Pinpoint the cell where the given text exists, returning its (x, y) midpoint coordinate. 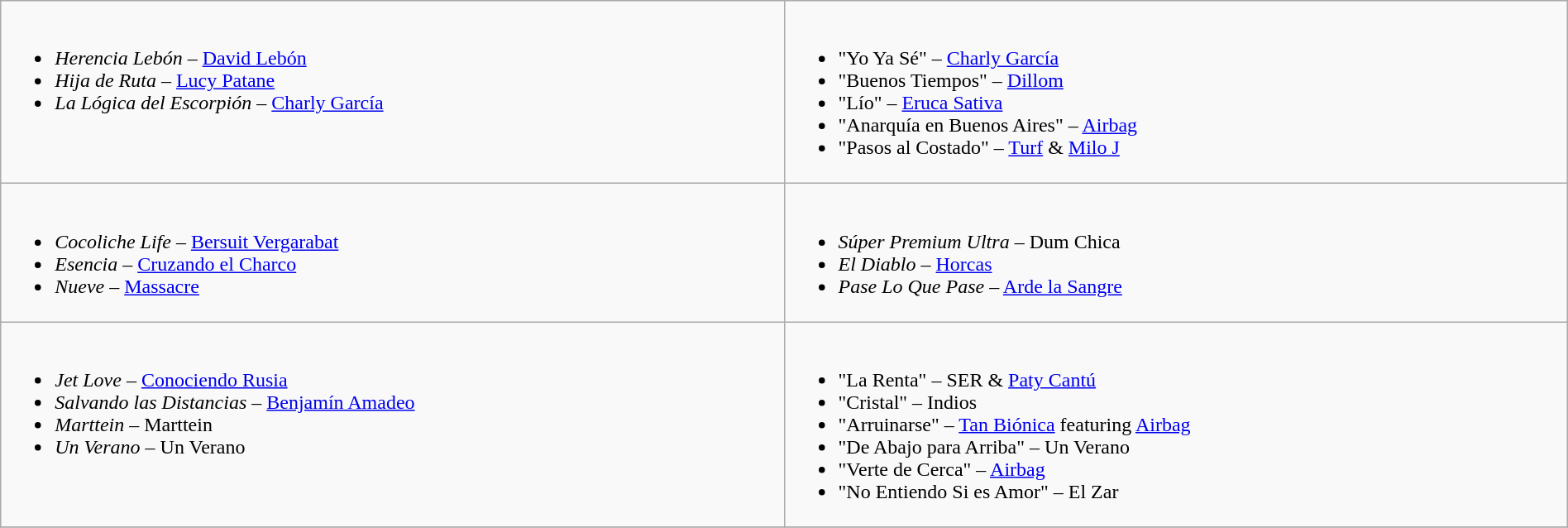
Herencia Lebón – David LebónHija de Ruta – Lucy PataneLa Lógica del Escorpión – Charly García (392, 93)
"Yo Ya Sé" – Charly García"Buenos Tiempos" – Dillom"Lío" – Eruca Sativa"Anarquía en Buenos Aires" – Airbag"Pasos al Costado" – Turf & Milo J (1176, 93)
Cocoliche Life – Bersuit VergarabatEsencia – Cruzando el CharcoNueve – Massacre (392, 253)
Jet Love – Conociendo RusiaSalvando las Distancias – Benjamín AmadeoMarttein – MartteinUn Verano – Un Verano (392, 425)
Súper Premium Ultra – Dum ChicaEl Diablo – HorcasPase Lo Que Pase – Arde la Sangre (1176, 253)
